Provide the (X, Y) coordinate of the cell's center where the given text is located.  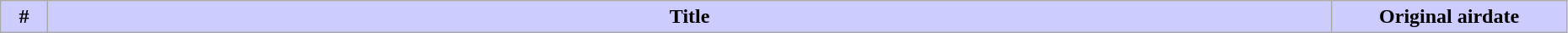
Title (689, 17)
Original airdate (1449, 17)
# (24, 17)
